Pinpoint the cell where the given text exists, returning its [X, Y] midpoint coordinate. 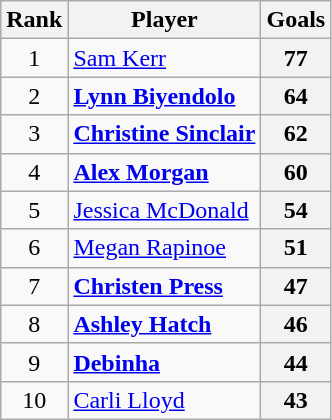
64 [296, 96]
Ashley Hatch [164, 324]
Rank [34, 20]
10 [34, 400]
5 [34, 210]
54 [296, 210]
3 [34, 134]
9 [34, 362]
60 [296, 172]
51 [296, 248]
44 [296, 362]
Player [164, 20]
Alex Morgan [164, 172]
Jessica McDonald [164, 210]
2 [34, 96]
Christen Press [164, 286]
Sam Kerr [164, 58]
47 [296, 286]
4 [34, 172]
77 [296, 58]
8 [34, 324]
6 [34, 248]
62 [296, 134]
Goals [296, 20]
46 [296, 324]
7 [34, 286]
Megan Rapinoe [164, 248]
43 [296, 400]
1 [34, 58]
Lynn Biyendolo [164, 96]
Debinha [164, 362]
Christine Sinclair [164, 134]
Carli Lloyd [164, 400]
